Detect which cell encompasses the target text, then output its (X, Y) center coordinate. 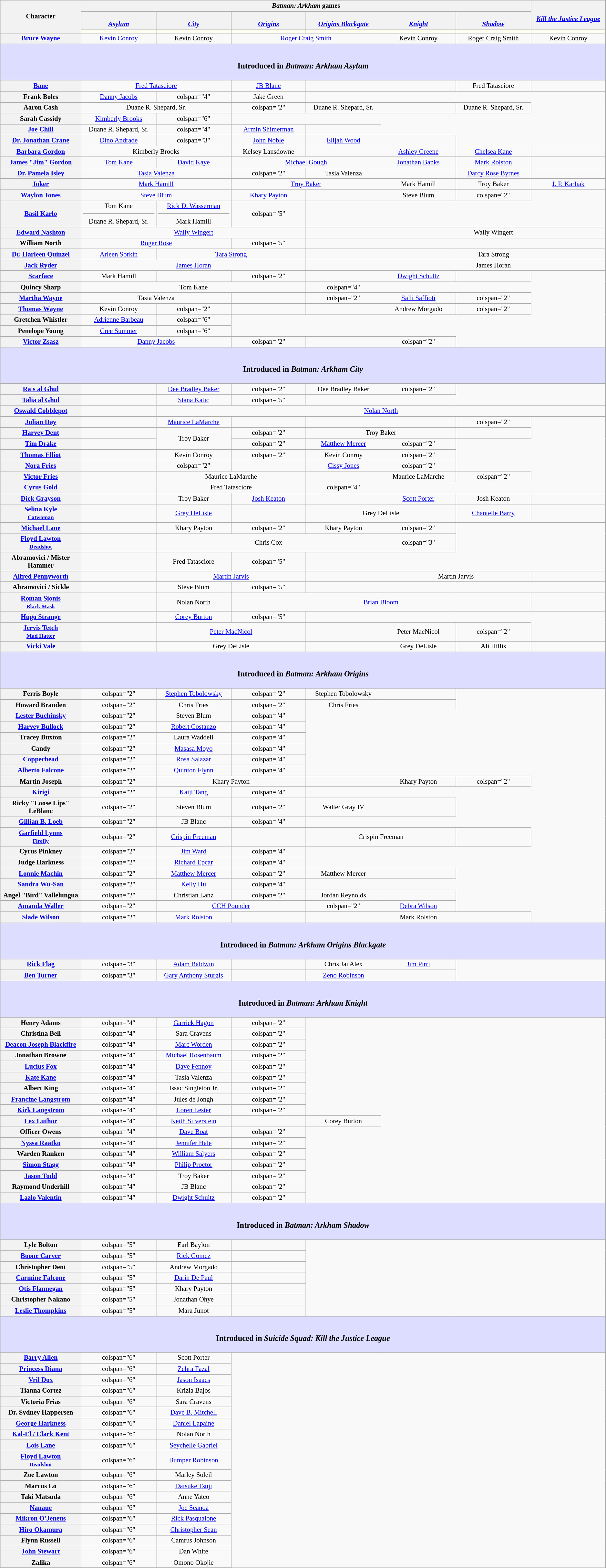
Copperhead (41, 759)
Aaron Cash (41, 108)
Mikron O'Jeneus (41, 1519)
William Salyers (194, 1154)
Scarface (41, 276)
Officer Owens (41, 1132)
Marc Worden (194, 1045)
Lyle Bolton (41, 1245)
Carmine Falcone (41, 1278)
Abramovici / Mister Hammer (41, 561)
John Stewart (41, 1552)
Seychelle Gabriel (194, 1445)
Chelsea Kane (493, 152)
Angel "Bird" Vallelungua (41, 895)
Cyrus Gold (41, 487)
Lonnie Machin (41, 873)
Roger Rose (156, 244)
Jason Todd (41, 1176)
Victor Fries (41, 476)
Sarah Cassidy (41, 119)
Marley Soleil (194, 1475)
Robert Costanzo (194, 727)
Chantelle Barry (493, 513)
Tianna Cortez (41, 1391)
Vril Dox (41, 1380)
Laura Waddell (194, 737)
Flynn Russell (41, 1541)
Daisuke Tsuji (194, 1486)
Dr. Sydney Happersen (41, 1413)
Daniel Lapaine (194, 1424)
Harvey Bullock (41, 727)
Penelope Young (41, 331)
Zoe Lawton (41, 1475)
Sandra Wu-San (41, 884)
Jake Green (269, 97)
Talia al Ghul (41, 400)
Barbara Gordon (41, 152)
Barry Allen (41, 1358)
Jack Ryder (41, 265)
Shadow (493, 20)
Thomas Elliot (41, 455)
Tracey Buxton (41, 737)
Dr. Harleen Quinzel (41, 254)
Keith Silverstein (194, 1121)
Edward Nashton (41, 233)
Candy (41, 748)
Joe Chill (41, 130)
Martha Wayne (41, 298)
Elijah Wood (344, 141)
Ra's al Ghul (41, 389)
Kill the Justice League (568, 15)
Quinton Flynn (194, 770)
Roman SionisBlack Mask (41, 602)
Lester Buchinsky (41, 716)
Jonathan Browne (41, 1056)
Darin De Paul (194, 1278)
Kelly Hu (194, 884)
Vicki Vale (41, 647)
Character (41, 17)
Francine Langstrom (41, 1099)
Dave B. Mitchell (194, 1413)
George Harkness (41, 1424)
Boone Carver (41, 1256)
Gillian B. Loeb (41, 822)
Ali Hillis (493, 647)
Dick Grayson (41, 498)
Joe Seanoa (194, 1508)
Julian Day (41, 422)
Adrienne Barbeau (118, 320)
Christopher Nakano (41, 1300)
Cree Summer (118, 331)
Lex Luthor (41, 1121)
Raymond Underhill (41, 1187)
Camrus Johnson (194, 1541)
Joker (41, 184)
Nyssa Raatko (41, 1143)
Gretchen Whistler (41, 320)
Nora Fries (41, 466)
Introduced in Suicide Squad: Kill the Justice League (303, 1334)
Lois Lane (41, 1445)
Origins Blackgate (344, 20)
Christopher Sean (194, 1530)
James "Jim" Gordon (41, 162)
Leslie Thompkins (41, 1311)
Kaiji Tang (194, 792)
John Noble (269, 141)
Issac Singleton Jr. (194, 1088)
Knight (418, 20)
Anne Yatco (194, 1497)
Dan White (194, 1552)
Arleen Sorkin (118, 254)
Dino Andrade (118, 141)
Batman: Arkham games (306, 6)
Hiro Okamura (41, 1530)
Marcus Lo (41, 1486)
Rick Flag (41, 965)
Rick D. WassermanMark Hamill (194, 214)
Martin Joseph (41, 781)
Philip Proctor (194, 1165)
Victoria Frias (41, 1402)
Alfred Pennyworth (41, 576)
Bruce Wayne (41, 38)
Omono Okojie (194, 1563)
Gary Anthony Sturgis (194, 975)
J. P. Karliak (568, 184)
Krizia Bajos (194, 1391)
Christopher Dent (41, 1267)
Amanda Waller (41, 906)
Jennifer Hale (194, 1143)
Hugo Strange (41, 617)
Introduced in Batman: Arkham Knight (303, 999)
Rick Pasqualone (194, 1519)
Cissy Jones (344, 466)
Lucius Fox (41, 1066)
Princess Diana (41, 1369)
Jason Isaacs (194, 1380)
Jim Pirri (418, 965)
Origins (269, 20)
Masasa Moyo (194, 748)
Ben Turner (41, 975)
Kate Kane (41, 1077)
Asylum (118, 20)
Introduced in Batman: Arkham Origins (303, 670)
Bumper Robinson (194, 1460)
Jonathan Banks (418, 162)
Michael Gough (306, 162)
Slade Wilson (41, 917)
Christina Bell (41, 1034)
Dave Boat (194, 1132)
Stana Katic (194, 400)
Dr. Pamela Isley (41, 173)
Chris Cox (269, 543)
Kirigi (41, 792)
Jonathan Ohye (194, 1300)
CCH Pounder (231, 906)
Oswald Cobblepot (41, 411)
Albert King (41, 1088)
Zehra Fazal (194, 1369)
Mara Junot (194, 1311)
Harvey Dent (41, 433)
Christian Lanz (194, 895)
Richard Epcar (194, 862)
Taki Matsuda (41, 1497)
Judge Harkness (41, 862)
Tom KaneDuane R. Shepard, Sr. (118, 214)
William North (41, 244)
Kal-El / Clark Kent (41, 1435)
Bane (41, 86)
Kirk Langstrom (41, 1110)
Howard Branden (41, 705)
Ferris Boyle (41, 694)
Ashley Greene (418, 152)
Brian Bloom (381, 602)
City (194, 20)
Chris Jai Alex (344, 965)
Henry Adams (41, 1023)
Rick Gomez (194, 1256)
Earl Baylon (194, 1245)
Basil Karlo (41, 214)
Michael Rosenbaum (194, 1056)
Lazlo Valentin (41, 1198)
Frank Boles (41, 97)
Deacon Joseph Blackfire (41, 1045)
Tim Drake (41, 444)
Jordan Reynolds (344, 895)
Introduced in Batman: Arkham Shadow (303, 1221)
Abramovici / Sickle (41, 587)
Thomas Wayne (41, 309)
Introduced in Batman: Arkham City (303, 366)
Dr. Jonathan Crane (41, 141)
Rosa Salazar (194, 759)
Zalika (41, 1563)
Garfield LynnsFirefly (41, 837)
Garrick Hagon (194, 1023)
Debra Wilson (418, 906)
Dave Fennoy (194, 1066)
Introduced in Batman: Arkham Origins Blackgate (303, 941)
Zeno Robinson (344, 975)
Jules de Jongh (194, 1099)
Cyrus Pinkney (41, 852)
Walter Gray IV (344, 807)
Loren Lester (194, 1110)
Alberto Falcone (41, 770)
Introduced in Batman: Arkham Asylum (303, 62)
Waylon Jones (41, 195)
Michael Lane (41, 528)
Kelsey Lansdowne (269, 152)
Quincy Sharp (41, 287)
Adam Baldwin (194, 965)
Otis Flannegan (41, 1289)
Selina KyleCatwoman (41, 513)
Jim Ward (194, 852)
Warden Ranken (41, 1154)
Simon Stagg (41, 1165)
Darcy Rose Byrnes (493, 173)
Armin Shimerman (269, 130)
Ricky "Loose Lips" LeBlanc (41, 807)
Victor Zsasz (41, 342)
David Kaye (194, 162)
Nanaue (41, 1508)
Jervis TetchMad Hatter (41, 632)
Salli Saffioti (418, 298)
